Search for the cell housing the specified text and yield its (x, y) center coordinate. 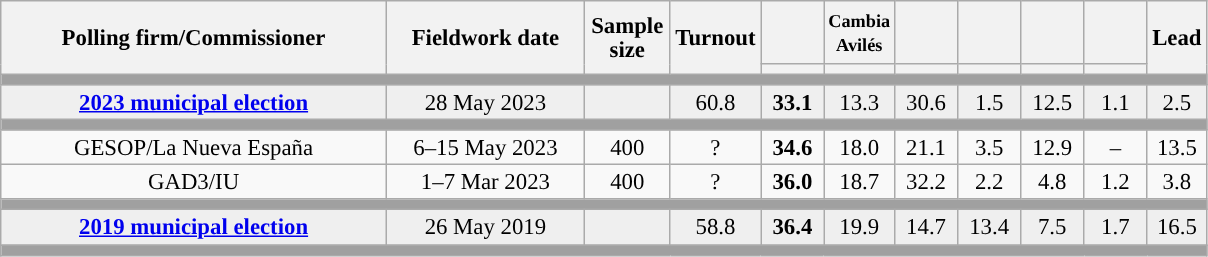
14.7 (926, 228)
2023 municipal election (194, 102)
18.0 (860, 148)
2019 municipal election (194, 228)
13.4 (990, 228)
CambiaAvilés (860, 32)
1.2 (1116, 182)
GESOP/La Nueva España (194, 148)
26 May 2019 (485, 228)
36.0 (792, 182)
32.2 (926, 182)
3.5 (990, 148)
36.4 (792, 228)
3.8 (1177, 182)
60.8 (716, 102)
1.1 (1116, 102)
12.9 (1052, 148)
2.5 (1177, 102)
GAD3/IU (194, 182)
6–15 May 2023 (485, 148)
18.7 (860, 182)
16.5 (1177, 228)
1–7 Mar 2023 (485, 182)
1.7 (1116, 228)
28 May 2023 (485, 102)
58.8 (716, 228)
33.1 (792, 102)
Lead (1177, 38)
13.5 (1177, 148)
Polling firm/Commissioner (194, 38)
Fieldwork date (485, 38)
Sample size (627, 38)
7.5 (1052, 228)
1.5 (990, 102)
12.5 (1052, 102)
34.6 (792, 148)
4.8 (1052, 182)
21.1 (926, 148)
30.6 (926, 102)
13.3 (860, 102)
19.9 (860, 228)
Turnout (716, 38)
– (1116, 148)
2.2 (990, 182)
